From the cell containing the given text, extract its center point as (X, Y) coordinate. 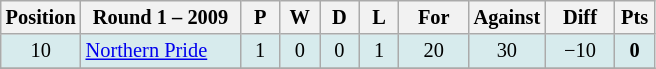
D (340, 17)
Round 1 – 2009 (161, 17)
P (260, 17)
−10 (580, 51)
Against (508, 17)
L (379, 17)
For (434, 17)
20 (434, 51)
Northern Pride (161, 51)
10 (41, 51)
W (300, 17)
30 (508, 51)
Position (41, 17)
Diff (580, 17)
Pts (635, 17)
